For the text-containing cell, return its midpoint in [X, Y] coordinate format. 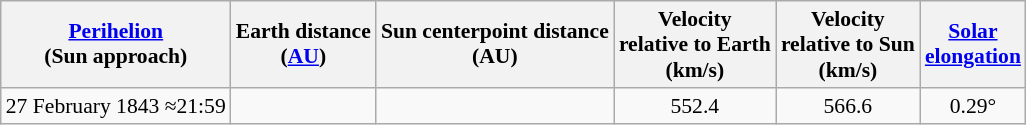
Perihelion(Sun approach) [116, 44]
Solarelongation [973, 44]
0.29° [973, 106]
566.6 [848, 106]
27 February 1843 ≈21:59 [116, 106]
Earth distance(AU) [304, 44]
552.4 [695, 106]
Sun centerpoint distance(AU) [495, 44]
Velocityrelative to Sun(km/s) [848, 44]
Velocityrelative to Earth(km/s) [695, 44]
